Search for the cell housing the specified text and yield its (x, y) center coordinate. 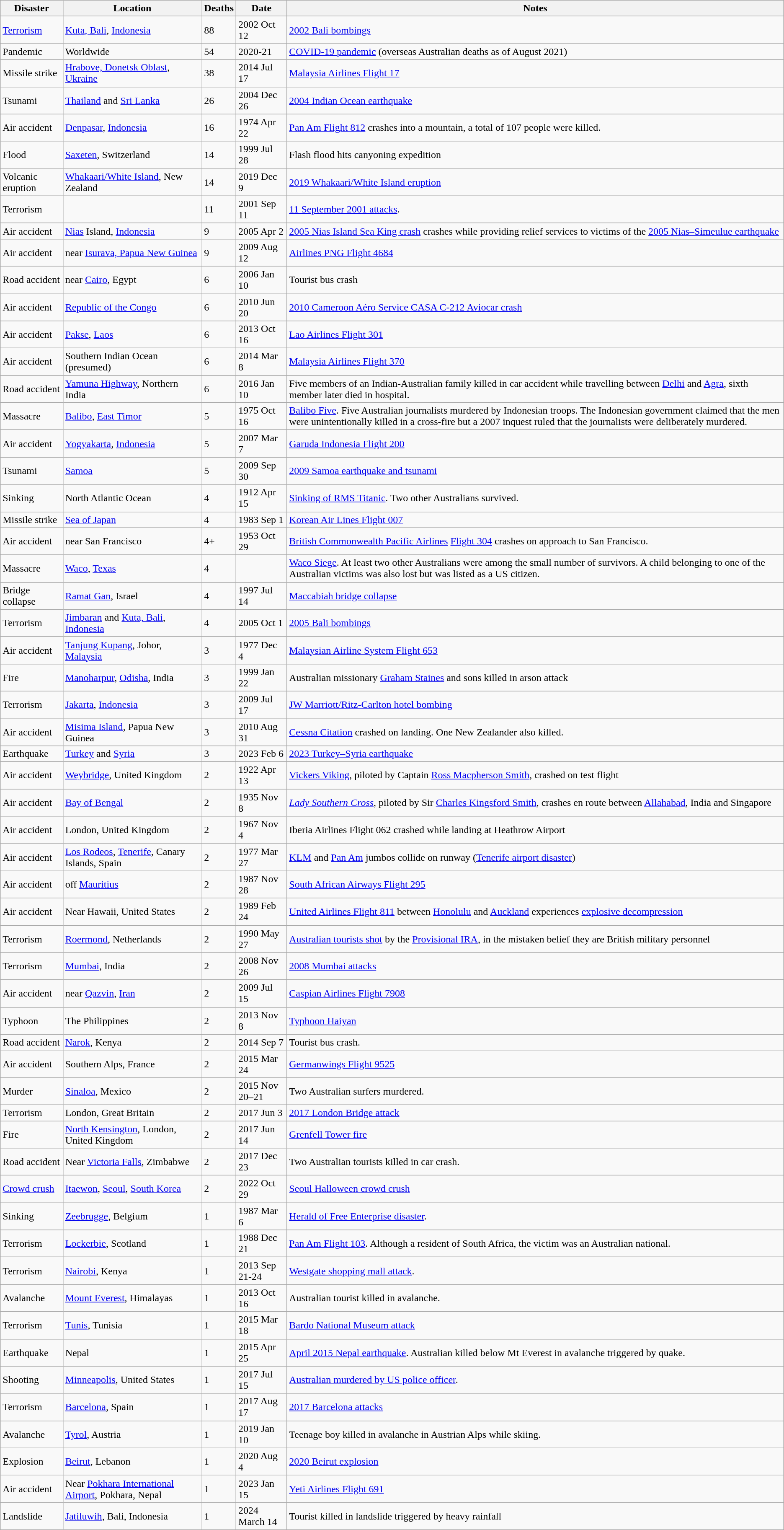
Flash flood hits canyoning expedition (535, 155)
2002 Bali bombings (535, 30)
Saxeten, Switzerland (132, 155)
2023 Turkey–Syria earthquake (535, 754)
Iberia Airlines Flight 062 crashed while landing at Heathrow Airport (535, 830)
near Cairo, Egypt (132, 280)
Near Victoria Falls, Zimbabwe (132, 1162)
1988 Dec 21 (261, 1244)
1922 Apr 13 (261, 775)
Whakaari/White Island, New Zealand (132, 182)
Westgate shopping mall attack. (535, 1271)
Notes (535, 8)
Teenage boy killed in avalanche in Austrian Alps while skiing. (535, 1434)
Tunis, Tunisia (132, 1325)
Tourist killed in landslide triggered by heavy rainfall (535, 1516)
2015 Mar 18 (261, 1325)
London, United Kingdom (132, 830)
2015 Apr 25 (261, 1353)
Jatiluwih, Bali, Indonesia (132, 1516)
Balibo, East Timor (132, 417)
Lady Southern Cross, piloted by Sir Charles Kingsford Smith, crashes en route between Allahabad, India and Singapore (535, 803)
2001 Sep 11 (261, 210)
2005 Oct 1 (261, 623)
Sea of Japan (132, 520)
Typhoon (32, 1021)
2005 Nias Island Sea King crash crashes while providing relief services to victims of the 2005 Nias–Simeulue earthquake (535, 231)
Pakse, Laos (132, 334)
2019 Dec 9 (261, 182)
Mumbai, India (132, 966)
1975 Oct 16 (261, 417)
Two Australian tourists killed in car crash. (535, 1162)
Caspian Airlines Flight 7908 (535, 993)
Beirut, Lebanon (132, 1462)
Thailand and Sri Lanka (132, 101)
Mount Everest, Himalayas (132, 1298)
Bay of Bengal (132, 803)
Malaysia Airlines Flight 17 (535, 73)
Yamuna Highway, Northern India (132, 389)
2010 Cameroon Aéro Service CASA C-212 Aviocar crash (535, 307)
2009 Jul 17 (261, 705)
1977 Dec 4 (261, 650)
Roermond, Netherlands (132, 939)
Jimbaran and Kuta, Bali, Indonesia (132, 623)
2010 Jun 20 (261, 307)
1990 May 27 (261, 939)
North Kensington, London, United Kingdom (132, 1134)
Los Rodeos, Tenerife, Canary Islands, Spain (132, 857)
1912 Apr 15 (261, 498)
April 2015 Nepal earthquake. Australian killed below Mt Everest in avalanche triggered by quake. (535, 1353)
2016 Jan 10 (261, 389)
2014 Mar 8 (261, 362)
Maccabiah bridge collapse (535, 596)
Malaysian Airline System Flight 653 (535, 650)
2009 Sep 30 (261, 471)
Malaysia Airlines Flight 370 (535, 362)
Manoharpur, Odisha, India (132, 677)
54 (219, 52)
2022 Oct 29 (261, 1189)
Minneapolis, United States (132, 1380)
Near Hawaii, United States (132, 912)
2009 Samoa earthquake and tsunami (535, 471)
2004 Dec 26 (261, 101)
1999 Jan 22 (261, 677)
South African Airways Flight 295 (535, 884)
2017 Barcelona attacks (535, 1407)
Tyrol, Austria (132, 1434)
2023 Feb 6 (261, 754)
Jakarta, Indonesia (132, 705)
Date (261, 8)
British Commonwealth Pacific Airlines Flight 304 crashes on approach to San Francisco. (535, 541)
Airlines PNG Flight 4684 (535, 252)
2024 March 14 (261, 1516)
off Mauritius (132, 884)
KLM and Pan Am jumbos collide on runway (Tenerife airport disaster) (535, 857)
1935 Nov 8 (261, 803)
Grenfell Tower fire (535, 1134)
Seoul Halloween crowd crush (535, 1189)
2004 Indian Ocean earthquake (535, 101)
Itaewon, Seoul, South Korea (132, 1189)
Two Australian surfers murdered. (535, 1091)
Narok, Kenya (132, 1042)
United Airlines Flight 811 between Honolulu and Auckland experiences explosive decompression (535, 912)
Misima Island, Papua New Guinea (132, 732)
2013 Sep 21-24 (261, 1271)
Barcelona, Spain (132, 1407)
2007 Mar 7 (261, 443)
near San Francisco (132, 541)
2014 Jul 17 (261, 73)
Hrabove, Donetsk Oblast, Ukraine (132, 73)
Yeti Airlines Flight 691 (535, 1489)
Disaster (32, 8)
2017 Dec 23 (261, 1162)
Nepal (132, 1353)
Deaths (219, 8)
Republic of the Congo (132, 307)
Sinking of RMS Titanic. Two other Australians survived. (535, 498)
1974 Apr 22 (261, 127)
26 (219, 101)
Zeebrugge, Belgium (132, 1216)
2009 Aug 12 (261, 252)
Flood (32, 155)
Turkey and Syria (132, 754)
near Isurava, Papua New Guinea (132, 252)
2023 Jan 15 (261, 1489)
1999 Jul 28 (261, 155)
Yogyakarta, Indonesia (132, 443)
Tourist bus crash. (535, 1042)
Garuda Indonesia Flight 200 (535, 443)
11 (219, 210)
Crowd crush (32, 1189)
2006 Jan 10 (261, 280)
Herald of Free Enterprise disaster. (535, 1216)
Denpasar, Indonesia (132, 127)
2008 Mumbai attacks (535, 966)
Murder (32, 1091)
Nias Island, Indonesia (132, 231)
Typhoon Haiyan (535, 1021)
2014 Sep 7 (261, 1042)
1987 Mar 6 (261, 1216)
Southern Alps, France (132, 1064)
1997 Jul 14 (261, 596)
2020 Aug 4 (261, 1462)
Bardo National Museum attack (535, 1325)
Australian missionary Graham Staines and sons killed in arson attack (535, 677)
Shooting (32, 1380)
Australian tourists shot by the Provisional IRA, in the mistaken belief they are British military personnel (535, 939)
Ramat Gan, Israel (132, 596)
Worldwide (132, 52)
88 (219, 30)
2008 Nov 26 (261, 966)
North Atlantic Ocean (132, 498)
2005 Apr 2 (261, 231)
Tanjung Kupang, Johor, Malaysia (132, 650)
2017 Jun 14 (261, 1134)
Pan Am Flight 103. Although a resident of South Africa, the victim was an Australian national. (535, 1244)
2010 Aug 31 (261, 732)
Korean Air Lines Flight 007 (535, 520)
1967 Nov 4 (261, 830)
Cessna Citation crashed on landing. One New Zealander also killed. (535, 732)
Landslide (32, 1516)
Explosion (32, 1462)
COVID-19 pandemic (overseas Australian deaths as of August 2021) (535, 52)
2009 Jul 15 (261, 993)
Australian murdered by US police officer. (535, 1380)
2015 Nov 20–21 (261, 1091)
Nairobi, Kenya (132, 1271)
The Philippines (132, 1021)
London, Great Britain (132, 1113)
1977 Mar 27 (261, 857)
Sinaloa, Mexico (132, 1091)
Five members of an Indian-Australian family killed in car accident while travelling between Delhi and Agra, sixth member later died in hospital. (535, 389)
2019 Whakaari/White Island eruption (535, 182)
Bridge collapse (32, 596)
1987 Nov 28 (261, 884)
Pan Am Flight 812 crashes into a mountain, a total of 107 people were killed. (535, 127)
4+ (219, 541)
2015 Mar 24 (261, 1064)
Southern Indian Ocean (presumed) (132, 362)
2013 Nov 8 (261, 1021)
Lockerbie, Scotland (132, 1244)
Australian tourist killed in avalanche. (535, 1298)
2020 Beirut explosion (535, 1462)
Volcanic eruption (32, 182)
Waco, Texas (132, 568)
Near Pokhara International Airport, Pokhara, Nepal (132, 1489)
Location (132, 8)
JW Marriott/Ritz-Carlton hotel bombing (535, 705)
2019 Jan 10 (261, 1434)
Pandemic (32, 52)
Samoa (132, 471)
2005 Bali bombings (535, 623)
Lao Airlines Flight 301 (535, 334)
2017 Jul 15 (261, 1380)
2017 Aug 17 (261, 1407)
2020-21 (261, 52)
near Qazvin, Iran (132, 993)
1989 Feb 24 (261, 912)
38 (219, 73)
11 September 2001 attacks. (535, 210)
1953 Oct 29 (261, 541)
1983 Sep 1 (261, 520)
Germanwings Flight 9525 (535, 1064)
Tourist bus crash (535, 280)
Weybridge, United Kingdom (132, 775)
16 (219, 127)
2017 London Bridge attack (535, 1113)
2017 Jun 3 (261, 1113)
Vickers Viking, piloted by Captain Ross Macpherson Smith, crashed on test flight (535, 775)
Kuta, Bali, Indonesia (132, 30)
2002 Oct 12 (261, 30)
